For the text-containing cell, return its midpoint in (x, y) coordinate format. 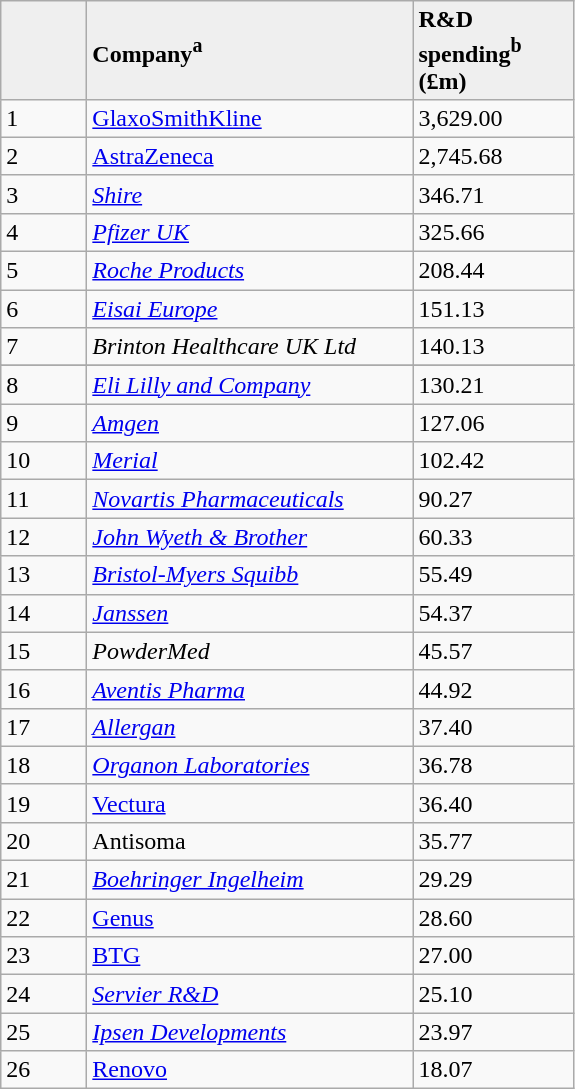
11 (44, 499)
35.77 (494, 841)
208.44 (494, 271)
2 (44, 156)
26 (44, 1070)
Novartis Pharmaceuticals (250, 499)
PowderMed (250, 651)
36.40 (494, 803)
140.13 (494, 347)
Vectura (250, 803)
7 (44, 347)
GlaxoSmithKline (250, 118)
10 (44, 461)
12 (44, 537)
5 (44, 271)
Antisoma (250, 841)
Amgen (250, 423)
28.60 (494, 918)
37.40 (494, 727)
Renovo (250, 1070)
25 (44, 1032)
Shire (250, 194)
90.27 (494, 499)
25.10 (494, 994)
15 (44, 651)
14 (44, 613)
1 (44, 118)
Merial (250, 461)
19 (44, 803)
3,629.00 (494, 118)
36.78 (494, 765)
325.66 (494, 232)
2,745.68 (494, 156)
21 (44, 880)
Eisai Europe (250, 309)
3 (44, 194)
20 (44, 841)
23 (44, 956)
Pfizer UK (250, 232)
127.06 (494, 423)
Companya (250, 50)
Brinton Healthcare UK Ltd (250, 347)
John Wyeth & Brother (250, 537)
Aventis Pharma (250, 689)
45.57 (494, 651)
R&D spendingb (£m) (494, 50)
22 (44, 918)
18.07 (494, 1070)
Eli Lilly and Company (250, 385)
55.49 (494, 575)
Allergan (250, 727)
Janssen (250, 613)
Roche Products (250, 271)
9 (44, 423)
8 (44, 385)
6 (44, 309)
4 (44, 232)
23.97 (494, 1032)
18 (44, 765)
Bristol-Myers Squibb (250, 575)
60.33 (494, 537)
130.21 (494, 385)
Organon Laboratories (250, 765)
151.13 (494, 309)
44.92 (494, 689)
13 (44, 575)
Servier R&D (250, 994)
AstraZeneca (250, 156)
29.29 (494, 880)
54.37 (494, 613)
102.42 (494, 461)
Genus (250, 918)
17 (44, 727)
16 (44, 689)
27.00 (494, 956)
346.71 (494, 194)
Ipsen Developments (250, 1032)
Boehringer Ingelheim (250, 880)
24 (44, 994)
BTG (250, 956)
